Search for the cell housing the specified text and yield its (x, y) center coordinate. 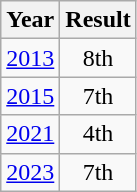
2013 (30, 58)
2023 (30, 172)
Result (98, 20)
8th (98, 58)
Year (30, 20)
2015 (30, 96)
2021 (30, 134)
4th (98, 134)
